Find where the given text appears and provide that cell's center as (x, y) coordinate. 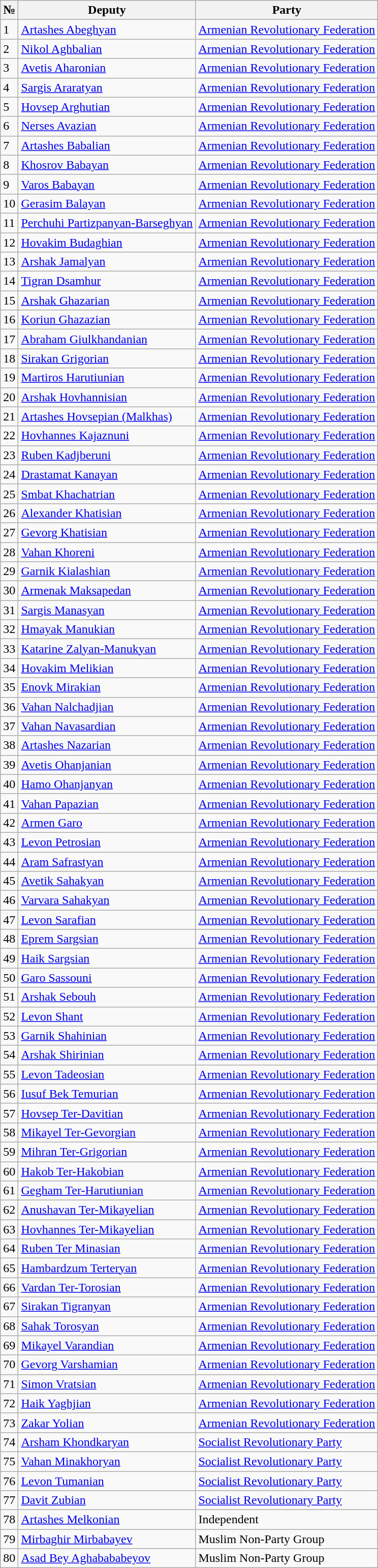
Vahan Navasardian (107, 726)
33 (9, 649)
31 (9, 610)
56 (9, 1094)
Koriun Ghazazian (107, 320)
Haik Yaghjian (107, 1403)
Simon Vratsian (107, 1384)
62 (9, 1210)
Mikayel Varandian (107, 1345)
Artashes Hovsepian (Malkhas) (107, 416)
30 (9, 591)
74 (9, 1442)
21 (9, 416)
26 (9, 513)
Levon Tadeosian (107, 1074)
Varos Babayan (107, 184)
Avetis Aharonian (107, 68)
57 (9, 1113)
11 (9, 223)
Gevorg Varshamian (107, 1365)
78 (9, 1520)
Gegham Ter-Harutiunian (107, 1191)
66 (9, 1287)
Nerses Avazian (107, 126)
Hovakim Melikian (107, 668)
Hovsep Arghutian (107, 107)
Haik Sargsian (107, 958)
71 (9, 1384)
72 (9, 1403)
14 (9, 281)
70 (9, 1365)
Party (287, 10)
Artashes Abeghyan (107, 29)
64 (9, 1249)
73 (9, 1423)
Davit Zubian (107, 1500)
27 (9, 532)
Nikol Aghbalian (107, 49)
49 (9, 958)
Perchuhi Partizpanyan-Barseghyan (107, 223)
19 (9, 378)
38 (9, 745)
Enovk Mirakian (107, 687)
61 (9, 1191)
Artashes Nazarian (107, 745)
59 (9, 1152)
Arshak Jamalyan (107, 262)
Varvara Sahakyan (107, 900)
Vahan Khoreni (107, 552)
Levon Tumanian (107, 1481)
46 (9, 900)
22 (9, 436)
52 (9, 1016)
Sahak Torosyan (107, 1326)
15 (9, 300)
Sargis Manasyan (107, 610)
23 (9, 455)
58 (9, 1132)
6 (9, 126)
Martiros Harutiunian (107, 378)
Hovakim Budaghian (107, 243)
77 (9, 1500)
Garo Sassouni (107, 978)
Armenak Maksapedan (107, 591)
Vahan Minakhoryan (107, 1461)
68 (9, 1326)
79 (9, 1539)
12 (9, 243)
54 (9, 1055)
Gerasim Balayan (107, 203)
67 (9, 1307)
Deputy (107, 10)
45 (9, 881)
25 (9, 494)
Hakob Ter-Hakobian (107, 1171)
24 (9, 474)
Vardan Ter-Torosian (107, 1287)
55 (9, 1074)
69 (9, 1345)
Eprem Sargsian (107, 939)
75 (9, 1461)
Arshak Ghazarian (107, 300)
39 (9, 765)
2 (9, 49)
18 (9, 358)
Armen Garo (107, 823)
Zakar Yolian (107, 1423)
32 (9, 629)
Hovhannes Ter-Mikayelian (107, 1229)
7 (9, 145)
65 (9, 1268)
Garnik Kialashian (107, 571)
Arshak Sebouh (107, 997)
44 (9, 862)
20 (9, 397)
Smbat Khachatrian (107, 494)
Arshak Shirinian (107, 1055)
Hambardzum Terteryan (107, 1268)
5 (9, 107)
40 (9, 784)
Garnik Shahinian (107, 1036)
50 (9, 978)
№ (9, 10)
Sargis Araratyan (107, 87)
Hovsep Ter-Davitian (107, 1113)
Hmayak Manukian (107, 629)
34 (9, 668)
Avetis Ohanjanian (107, 765)
Levon Petrosian (107, 842)
Vahan Papazian (107, 803)
Abraham Giulkhandanian (107, 339)
8 (9, 165)
Artashes Babalian (107, 145)
51 (9, 997)
37 (9, 726)
16 (9, 320)
Hovhannes Kajaznuni (107, 436)
Iusuf Bek Temurian (107, 1094)
47 (9, 920)
17 (9, 339)
Mirbaghir Mirbabayev (107, 1539)
60 (9, 1171)
Asad Bey Aghabababeyov (107, 1558)
Levon Shant (107, 1016)
Tigran Dsamhur (107, 281)
Khosrov Babayan (107, 165)
48 (9, 939)
Aram Safrastyan (107, 862)
43 (9, 842)
63 (9, 1229)
Ruben Kadjberuni (107, 455)
Levon Sarafian (107, 920)
42 (9, 823)
Mihran Ter-Grigorian (107, 1152)
Artashes Melkonian (107, 1520)
Katarine Zalyan-Manukyan (107, 649)
Drastamat Kanayan (107, 474)
Alexander Khatisian (107, 513)
13 (9, 262)
3 (9, 68)
Arshak Hovhannisian (107, 397)
Sirakan Grigorian (107, 358)
29 (9, 571)
Independent (287, 1520)
41 (9, 803)
Mikayel Ter-Gevorgian (107, 1132)
36 (9, 707)
Sirakan Tigranyan (107, 1307)
Anushavan Ter-Mikayelian (107, 1210)
28 (9, 552)
Vahan Nalchadjian (107, 707)
1 (9, 29)
Arsham Khondkaryan (107, 1442)
53 (9, 1036)
9 (9, 184)
76 (9, 1481)
10 (9, 203)
Ruben Ter Minasian (107, 1249)
Avetik Sahakyan (107, 881)
4 (9, 87)
Hamo Ohanjanyan (107, 784)
35 (9, 687)
80 (9, 1558)
Gevorg Khatisian (107, 532)
